Return [X, Y] of the center of cell containing provided text 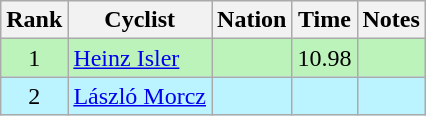
Notes [391, 20]
Rank [34, 20]
2 [34, 96]
Nation [252, 20]
Heinz Isler [140, 58]
Cyclist [140, 20]
Time [324, 20]
László Morcz [140, 96]
10.98 [324, 58]
1 [34, 58]
